Find where the given text appears and provide that cell's center as [x, y] coordinate. 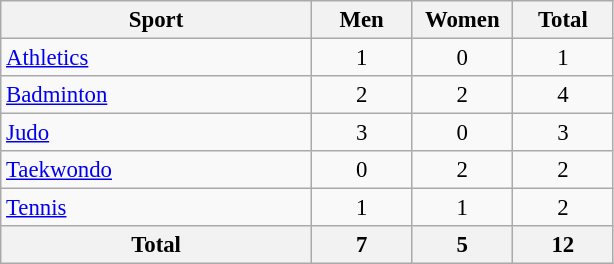
Women [462, 20]
12 [564, 245]
Badminton [156, 95]
Men [362, 20]
4 [564, 95]
7 [362, 245]
Taekwondo [156, 170]
Sport [156, 20]
Tennis [156, 208]
5 [462, 245]
Judo [156, 133]
Athletics [156, 58]
